Extract the [x, y] coordinate from the center of the cell holding the provided text.  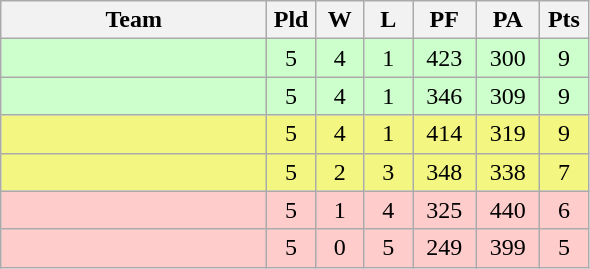
6 [564, 210]
348 [444, 172]
2 [340, 172]
440 [508, 210]
Pld [292, 20]
414 [444, 134]
3 [388, 172]
Pts [564, 20]
325 [444, 210]
7 [564, 172]
423 [444, 58]
309 [508, 96]
249 [444, 248]
Team [134, 20]
PF [444, 20]
PA [508, 20]
338 [508, 172]
0 [340, 248]
319 [508, 134]
300 [508, 58]
L [388, 20]
346 [444, 96]
399 [508, 248]
W [340, 20]
